Detect which cell encompasses the target text, then output its (x, y) center coordinate. 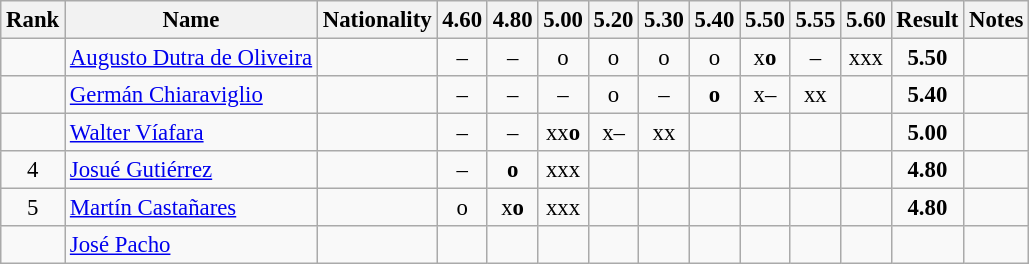
5.30 (664, 20)
José Pacho (192, 245)
4.60 (462, 20)
5.60 (866, 20)
Walter Víafara (192, 133)
Rank (33, 20)
Nationality (376, 20)
4 (33, 170)
5.55 (815, 20)
Germán Chiaraviglio (192, 95)
Notes (996, 20)
xxo (563, 133)
Martín Castañares (192, 208)
Augusto Dutra de Oliveira (192, 58)
Name (192, 20)
Result (928, 20)
5 (33, 208)
Josué Gutiérrez (192, 170)
5.20 (613, 20)
